Search for the cell housing the specified text and yield its (x, y) center coordinate. 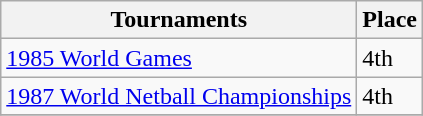
Tournaments (179, 20)
1985 World Games (179, 58)
Place (390, 20)
1987 World Netball Championships (179, 96)
